Capture the cell that displays the provided text and extract its [X, Y] central coordinate. 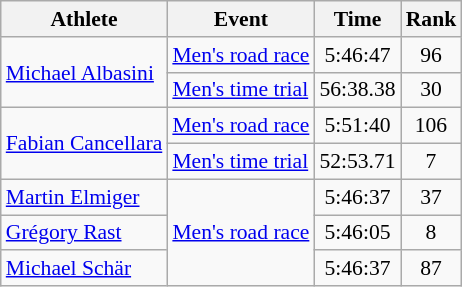
37 [432, 197]
8 [432, 233]
96 [432, 55]
Michael Albasini [84, 72]
Fabian Cancellara [84, 144]
106 [432, 126]
87 [432, 269]
Rank [432, 19]
Event [240, 19]
Athlete [84, 19]
5:51:40 [357, 126]
Michael Schär [84, 269]
56:38.38 [357, 90]
30 [432, 90]
52:53.71 [357, 162]
Grégory Rast [84, 233]
Martin Elmiger [84, 197]
5:46:05 [357, 233]
7 [432, 162]
Time [357, 19]
5:46:47 [357, 55]
